For the text-containing cell, return its midpoint in (X, Y) coordinate format. 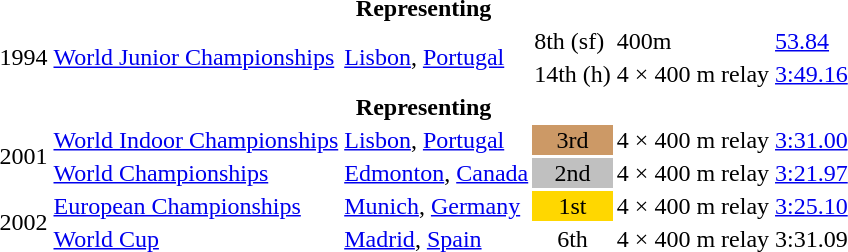
3rd (573, 140)
2nd (573, 173)
World Indoor Championships (196, 140)
Edmonton, Canada (436, 173)
400m (692, 41)
14th (h) (573, 74)
8th (sf) (573, 41)
1st (573, 206)
European Championships (196, 206)
Munich, Germany (436, 206)
World Championships (196, 173)
World Junior Championships (196, 58)
